From the cell containing the given text, extract its center point as [x, y] coordinate. 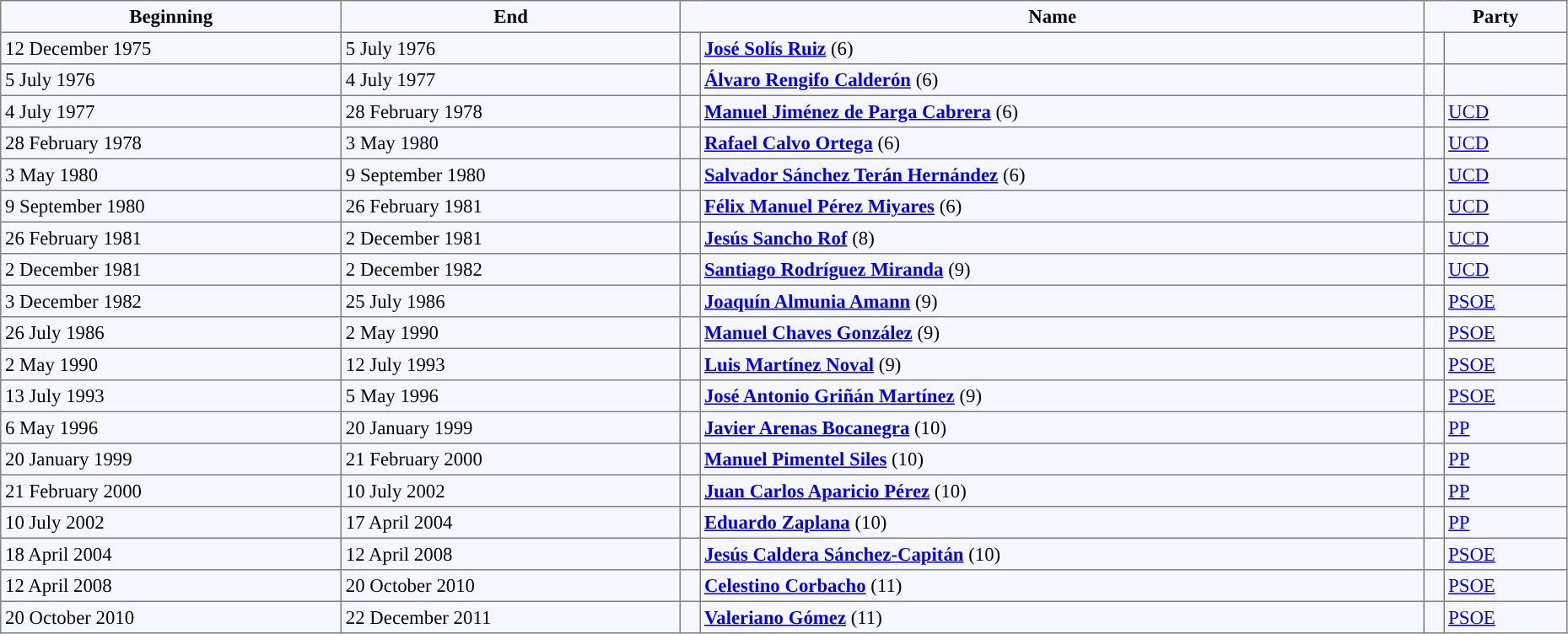
26 July 1986 [171, 333]
Eduardo Zaplana (10) [1063, 523]
25 July 1986 [511, 301]
Manuel Pimentel Siles (10) [1063, 459]
Manuel Chaves González (9) [1063, 333]
2 December 1982 [511, 270]
Beginning [171, 17]
Celestino Corbacho (11) [1063, 586]
13 July 1993 [171, 396]
Santiago Rodríguez Miranda (9) [1063, 270]
Joaquín Almunia Amann (9) [1063, 301]
Jesús Sancho Rof (8) [1063, 238]
José Solís Ruiz (6) [1063, 48]
18 April 2004 [171, 554]
17 April 2004 [511, 523]
12 July 1993 [511, 364]
12 December 1975 [171, 48]
Félix Manuel Pérez Miyares (6) [1063, 207]
End [511, 17]
Juan Carlos Aparicio Pérez (10) [1063, 491]
José Antonio Griñán Martínez (9) [1063, 396]
Manuel Jiménez de Parga Cabrera (6) [1063, 111]
6 May 1996 [171, 427]
Luis Martínez Noval (9) [1063, 364]
Rafael Calvo Ortega (6) [1063, 143]
3 December 1982 [171, 301]
22 December 2011 [511, 617]
Party [1496, 17]
Jesús Caldera Sánchez-Capitán (10) [1063, 554]
Name [1053, 17]
Salvador Sánchez Terán Hernández (6) [1063, 175]
Javier Arenas Bocanegra (10) [1063, 427]
Álvaro Rengifo Calderón (6) [1063, 80]
5 May 1996 [511, 396]
Valeriano Gómez (11) [1063, 617]
